Identify which cell holds the provided text, then report its [X, Y] central coordinate. 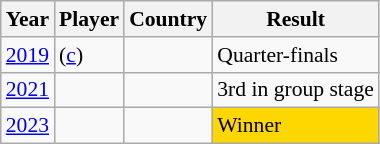
(c) [89, 55]
2021 [28, 90]
3rd in group stage [296, 90]
2019 [28, 55]
Year [28, 19]
Quarter-finals [296, 55]
Country [168, 19]
2023 [28, 126]
Player [89, 19]
Winner [296, 126]
Result [296, 19]
